Determine the [x, y] coordinate at the center of the cell enclosing the given text.  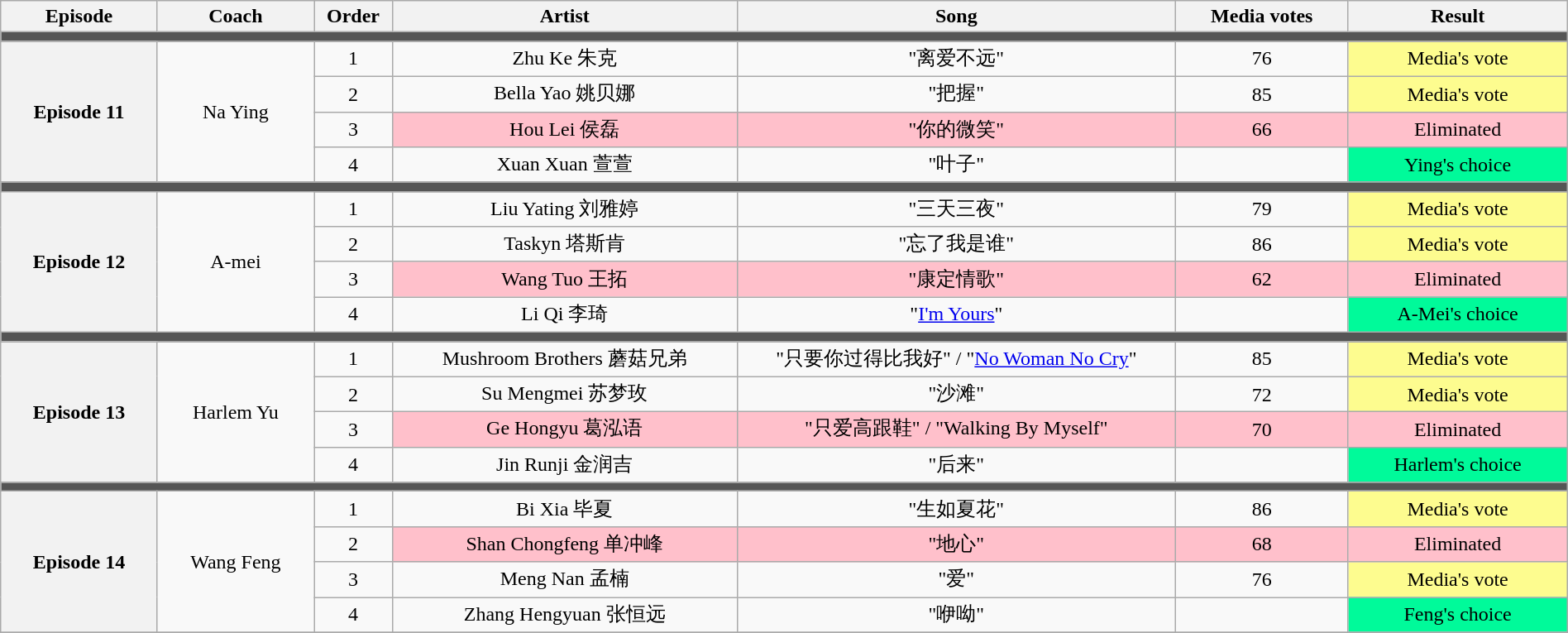
"咿呦" [956, 616]
Xuan Xuan 萱萱 [564, 165]
"离爱不远" [956, 60]
A-mei [235, 261]
Hou Lei 侯磊 [564, 129]
A-Mei's choice [1457, 314]
Zhu Ke 朱克 [564, 60]
Song [956, 17]
Bi Xia 毕夏 [564, 510]
Order [354, 17]
70 [1262, 430]
Ying's choice [1457, 165]
"后来" [956, 465]
"叶子" [956, 165]
Episode 11 [79, 112]
Na Ying [235, 112]
Jin Runji 金润吉 [564, 465]
Media votes [1262, 17]
Wang Feng [235, 562]
Episode 13 [79, 411]
Mushroom Brothers 蘑菇兄弟 [564, 359]
"三天三夜" [956, 209]
Result [1457, 17]
Harlem's choice [1457, 465]
"只要你过得比我好" / "No Woman No Cry" [956, 359]
"爱" [956, 579]
"康定情歌" [956, 280]
"地心" [956, 544]
"你的微笑" [956, 129]
66 [1262, 129]
68 [1262, 544]
Taskyn 塔斯肯 [564, 245]
"忘了我是谁" [956, 245]
72 [1262, 394]
Su Mengmei 苏梦玫 [564, 394]
"I'm Yours" [956, 314]
Shan Chongfeng 单冲峰 [564, 544]
"沙滩" [956, 394]
Li Qi 李琦 [564, 314]
"把握" [956, 94]
"生如夏花" [956, 510]
Coach [235, 17]
Liu Yating 刘雅婷 [564, 209]
Bella Yao 姚贝娜 [564, 94]
Zhang Hengyuan 张恒远 [564, 616]
Ge Hongyu 葛泓语 [564, 430]
Wang Tuo 王拓 [564, 280]
Harlem Yu [235, 411]
62 [1262, 280]
Episode 14 [79, 562]
Meng Nan 孟楠 [564, 579]
Episode [79, 17]
Episode 12 [79, 261]
"只爱高跟鞋" / "Walking By Myself" [956, 430]
79 [1262, 209]
Feng's choice [1457, 616]
Artist [564, 17]
